Extract the (X, Y) coordinate from the center of the cell holding the provided text.  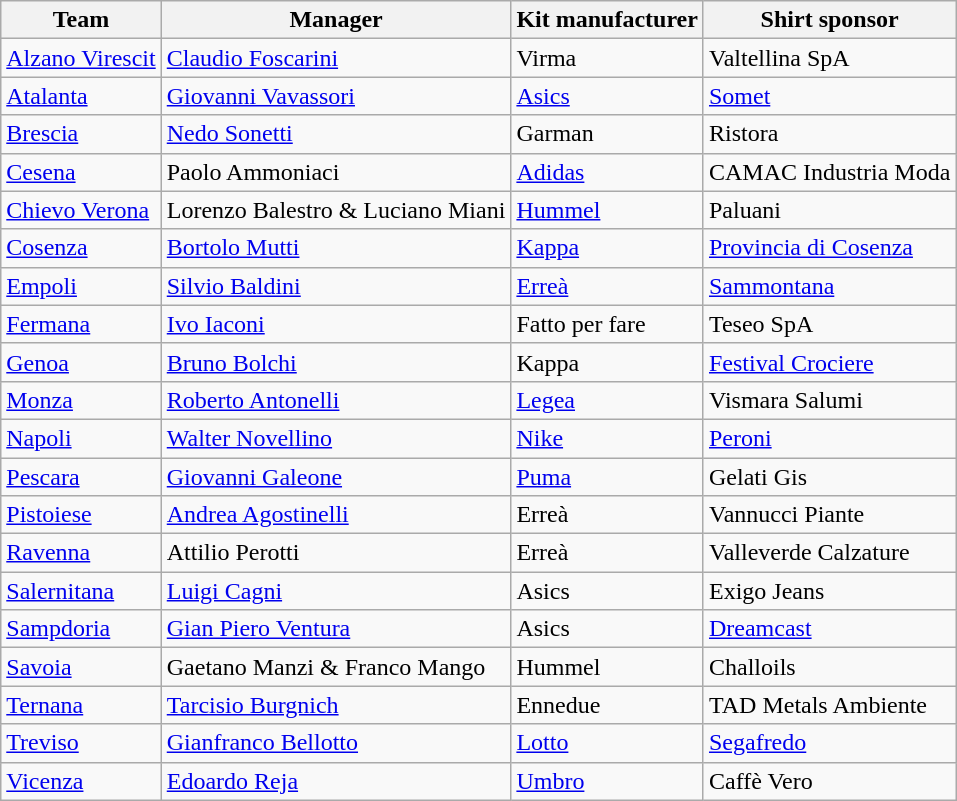
Attilio Perotti (336, 553)
Teseo SpA (829, 324)
Empoli (81, 286)
Manager (336, 20)
Nedo Sonetti (336, 134)
Sammontana (829, 286)
Andrea Agostinelli (336, 515)
Walter Novellino (336, 438)
Chievo Verona (81, 210)
Paolo Ammoniaci (336, 172)
Bruno Bolchi (336, 362)
Cesena (81, 172)
Virma (608, 58)
Fatto per fare (608, 324)
Segafredo (829, 743)
Caffè Vero (829, 781)
Giovanni Vavassori (336, 96)
Ristora (829, 134)
Ternana (81, 705)
Ivo Iaconi (336, 324)
Gaetano Manzi & Franco Mango (336, 667)
Genoa (81, 362)
Gian Piero Ventura (336, 629)
Cosenza (81, 248)
Shirt sponsor (829, 20)
Nike (608, 438)
Valleverde Calzature (829, 553)
Bortolo Mutti (336, 248)
Pistoiese (81, 515)
Kit manufacturer (608, 20)
Napoli (81, 438)
Monza (81, 400)
Adidas (608, 172)
Valtellina SpA (829, 58)
Salernitana (81, 591)
CAMAC Industria Moda (829, 172)
Challoils (829, 667)
Paluani (829, 210)
Vicenza (81, 781)
Garman (608, 134)
Ravenna (81, 553)
Lotto (608, 743)
Luigi Cagni (336, 591)
Team (81, 20)
Brescia (81, 134)
Puma (608, 477)
Vannucci Piante (829, 515)
Festival Crociere (829, 362)
Pescara (81, 477)
Fermana (81, 324)
Ennedue (608, 705)
Legea (608, 400)
Lorenzo Balestro & Luciano Miani (336, 210)
TAD Metals Ambiente (829, 705)
Roberto Antonelli (336, 400)
Gianfranco Bellotto (336, 743)
Gelati Gis (829, 477)
Vismara Salumi (829, 400)
Giovanni Galeone (336, 477)
Dreamcast (829, 629)
Edoardo Reja (336, 781)
Alzano Virescit (81, 58)
Claudio Foscarini (336, 58)
Provincia di Cosenza (829, 248)
Peroni (829, 438)
Sampdoria (81, 629)
Silvio Baldini (336, 286)
Savoia (81, 667)
Somet (829, 96)
Umbro (608, 781)
Exigo Jeans (829, 591)
Treviso (81, 743)
Tarcisio Burgnich (336, 705)
Atalanta (81, 96)
